For the text-containing cell, return its midpoint in (x, y) coordinate format. 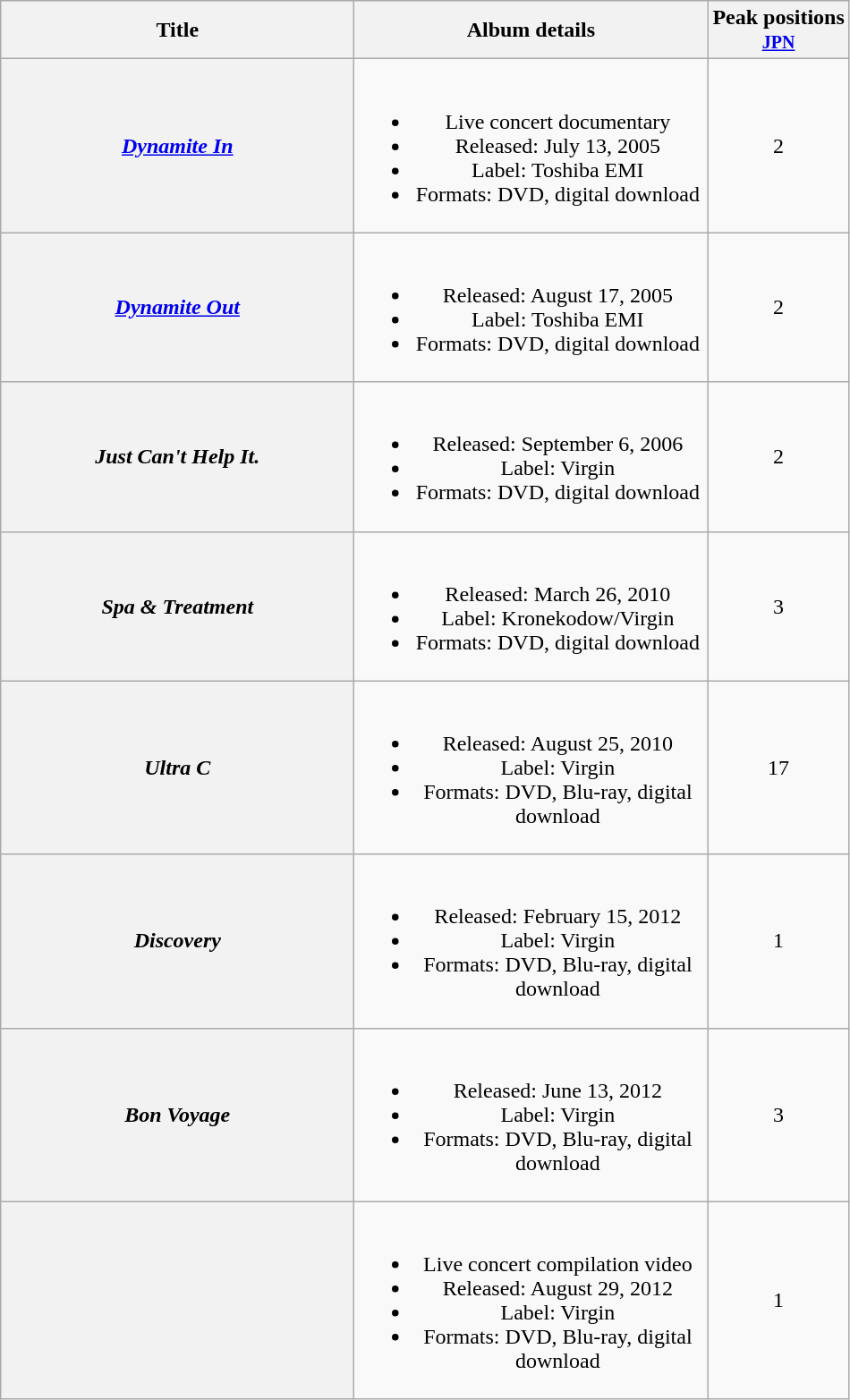
Released: September 6, 2006Label: VirginFormats: DVD, digital download (531, 456)
Ultra C (177, 768)
Released: February 15, 2012Label: VirginFormats: DVD, Blu-ray, digital download (531, 941)
Released: August 17, 2005Label: Toshiba EMIFormats: DVD, digital download (531, 308)
Released: March 26, 2010Label: Kronekodow/VirginFormats: DVD, digital download (531, 607)
Peak positionsJPN (778, 30)
Dynamite In (177, 146)
Released: June 13, 2012Label: VirginFormats: DVD, Blu-ray, digital download (531, 1115)
Dynamite Out (177, 308)
Live concert compilation videoReleased: August 29, 2012Label: VirginFormats: DVD, Blu-ray, digital download (531, 1301)
Released: August 25, 2010Label: VirginFormats: DVD, Blu-ray, digital download (531, 768)
Discovery (177, 941)
Spa & Treatment (177, 607)
Title (177, 30)
Live concert documentaryReleased: July 13, 2005Label: Toshiba EMIFormats: DVD, digital download (531, 146)
Album details (531, 30)
17 (778, 768)
Just Can't Help It. (177, 456)
Bon Voyage (177, 1115)
